Determine the [x, y] coordinate at the center of the cell enclosing the given text.  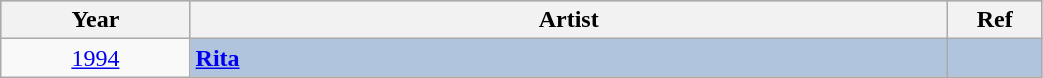
Artist [568, 20]
Ref [994, 20]
Year [96, 20]
1994 [96, 58]
Rita [568, 58]
